Return the [X, Y] coordinate for the center point of the cell that contains the specified text.  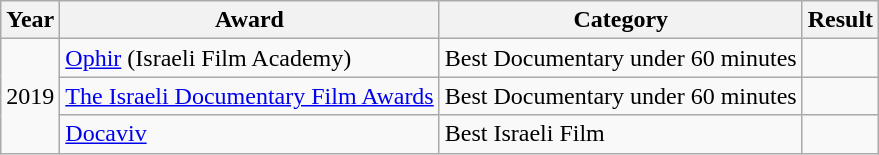
Ophir (Israeli Film Academy) [250, 58]
Result [840, 20]
Award [250, 20]
Category [620, 20]
2019 [30, 96]
Docaviv [250, 134]
Best Israeli Film [620, 134]
Year [30, 20]
The Israeli Documentary Film Awards [250, 96]
